Output the (X, Y) coordinate of the center of the cell containing the given text.  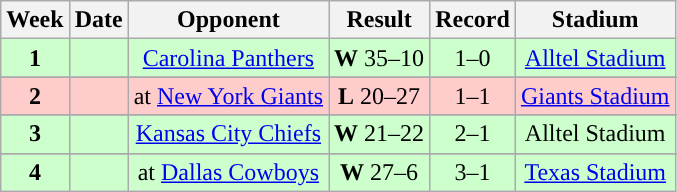
Date (98, 20)
at New York Giants (228, 96)
Stadium (595, 20)
1–0 (473, 58)
1 (35, 58)
W 27–6 (380, 172)
Carolina Panthers (228, 58)
2 (35, 96)
Texas Stadium (595, 172)
1–1 (473, 96)
Opponent (228, 20)
W 21–22 (380, 134)
3–1 (473, 172)
2–1 (473, 134)
L 20–27 (380, 96)
Kansas City Chiefs (228, 134)
Giants Stadium (595, 96)
Record (473, 20)
3 (35, 134)
W 35–10 (380, 58)
at Dallas Cowboys (228, 172)
4 (35, 172)
Week (35, 20)
Result (380, 20)
